From the cell containing the given text, extract its center point as [X, Y] coordinate. 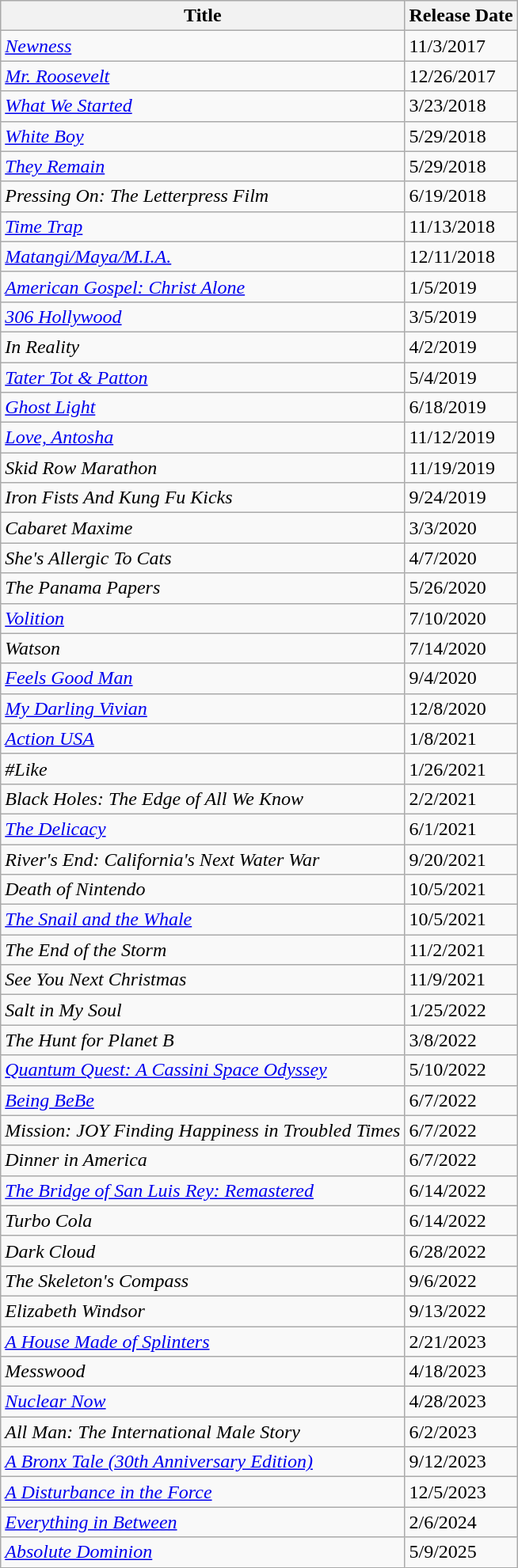
She's Allergic To Cats [203, 558]
3/5/2019 [461, 317]
Everything in Between [203, 1522]
Newness [203, 46]
5/10/2022 [461, 1070]
Salt in My Soul [203, 1010]
The Delicacy [203, 829]
9/6/2022 [461, 1281]
Nuclear Now [203, 1402]
Quantum Quest: A Cassini Space Odyssey [203, 1070]
River's End: California's Next Water War [203, 859]
9/20/2021 [461, 859]
11/12/2019 [461, 438]
9/4/2020 [461, 678]
4/18/2023 [461, 1372]
Mr. Roosevelt [203, 76]
4/28/2023 [461, 1402]
3/3/2020 [461, 528]
11/19/2019 [461, 468]
9/12/2023 [461, 1462]
My Darling Vivian [203, 708]
#Like [203, 769]
What We Started [203, 106]
2/2/2021 [461, 799]
A House Made of Splinters [203, 1342]
Iron Fists And Kung Fu Kicks [203, 498]
Absolute Dominion [203, 1552]
Dark Cloud [203, 1251]
They Remain [203, 166]
9/24/2019 [461, 498]
Mission: JOY Finding Happiness in Troubled Times [203, 1130]
1/26/2021 [461, 769]
Feels Good Man [203, 678]
6/18/2019 [461, 408]
12/26/2017 [461, 76]
The Hunt for Planet B [203, 1040]
6/28/2022 [461, 1251]
2/21/2023 [461, 1342]
7/14/2020 [461, 648]
Turbo Cola [203, 1221]
Action USA [203, 738]
Title [203, 16]
A Disturbance in the Force [203, 1492]
Skid Row Marathon [203, 468]
3/23/2018 [461, 106]
Watson [203, 648]
Elizabeth Windsor [203, 1311]
3/8/2022 [461, 1040]
Pressing On: The Letterpress Film [203, 196]
12/11/2018 [461, 256]
Messwood [203, 1372]
Release Date [461, 16]
6/2/2023 [461, 1432]
11/9/2021 [461, 980]
2/6/2024 [461, 1522]
The Panama Papers [203, 588]
Ghost Light [203, 408]
5/9/2025 [461, 1552]
11/2/2021 [461, 950]
1/8/2021 [461, 738]
The Skeleton's Compass [203, 1281]
American Gospel: Christ Alone [203, 287]
All Man: The International Male Story [203, 1432]
Tater Tot & Patton [203, 378]
12/5/2023 [461, 1492]
11/3/2017 [461, 46]
12/8/2020 [461, 708]
Death of Nintendo [203, 890]
Matangi/Maya/M.I.A. [203, 256]
The Snail and the Whale [203, 920]
The Bridge of San Luis Rey: Remastered [203, 1190]
5/4/2019 [461, 378]
Volition [203, 618]
5/26/2020 [461, 588]
The End of the Storm [203, 950]
Dinner in America [203, 1160]
Cabaret Maxime [203, 528]
6/19/2018 [461, 196]
6/1/2021 [461, 829]
11/13/2018 [461, 226]
4/7/2020 [461, 558]
306 Hollywood [203, 317]
4/2/2019 [461, 347]
See You Next Christmas [203, 980]
A Bronx Tale (30th Anniversary Edition) [203, 1462]
Black Holes: The Edge of All We Know [203, 799]
Being BeBe [203, 1100]
7/10/2020 [461, 618]
White Boy [203, 136]
9/13/2022 [461, 1311]
Time Trap [203, 226]
1/5/2019 [461, 287]
In Reality [203, 347]
1/25/2022 [461, 1010]
Love, Antosha [203, 438]
